Extract the (x, y) coordinate from the center of the cell holding the provided text.  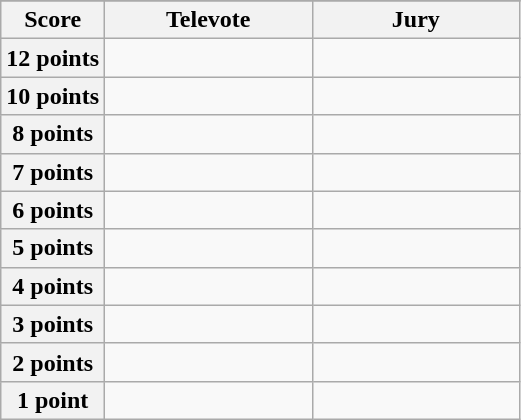
8 points (53, 134)
Jury (416, 20)
1 point (53, 400)
2 points (53, 362)
3 points (53, 324)
7 points (53, 172)
10 points (53, 96)
6 points (53, 210)
5 points (53, 248)
Televote (209, 20)
4 points (53, 286)
Score (53, 20)
12 points (53, 58)
